For the text-containing cell, return its midpoint in (x, y) coordinate format. 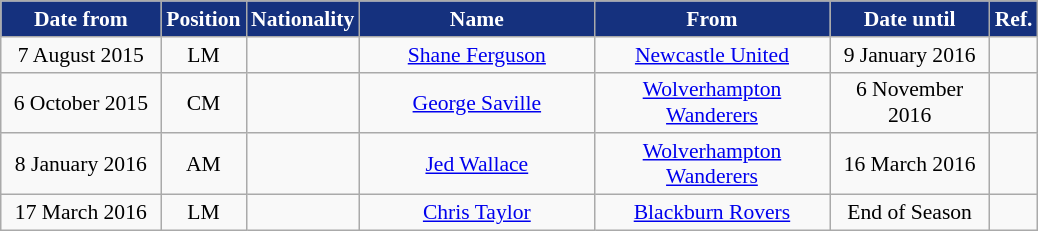
AM (204, 164)
Date until (910, 19)
Shane Ferguson (476, 55)
CM (204, 102)
George Saville (476, 102)
17 March 2016 (81, 213)
9 January 2016 (910, 55)
8 January 2016 (81, 164)
Position (204, 19)
6 November 2016 (910, 102)
From (712, 19)
Blackburn Rovers (712, 213)
16 March 2016 (910, 164)
Ref. (1014, 19)
Nationality (302, 19)
6 October 2015 (81, 102)
Date from (81, 19)
Newcastle United (712, 55)
Name (476, 19)
Jed Wallace (476, 164)
End of Season (910, 213)
Chris Taylor (476, 213)
7 August 2015 (81, 55)
